Search for the cell housing the specified text and yield its (x, y) center coordinate. 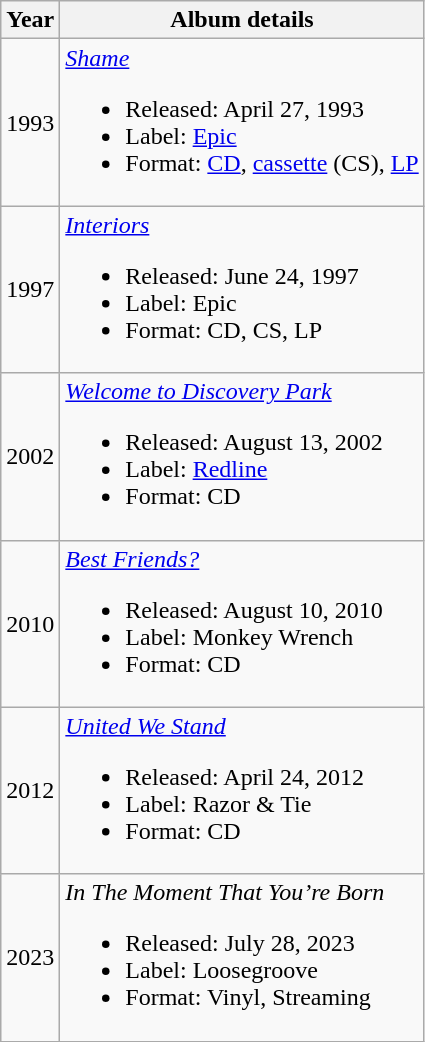
InteriorsReleased: June 24, 1997Label: EpicFormat: CD, CS, LP (242, 290)
ShameReleased: April 27, 1993Label: EpicFormat: CD, cassette (CS), LP (242, 122)
2010 (30, 624)
2002 (30, 456)
United We StandReleased: April 24, 2012Label: Razor & TieFormat: CD (242, 790)
Year (30, 20)
2023 (30, 958)
1997 (30, 290)
In The Moment That You’re BornReleased: July 28, 2023Label: LoosegrooveFormat: Vinyl, Streaming (242, 958)
Album details (242, 20)
Welcome to Discovery ParkReleased: August 13, 2002Label: RedlineFormat: CD (242, 456)
1993 (30, 122)
Best Friends?Released: August 10, 2010Label: Monkey WrenchFormat: CD (242, 624)
2012 (30, 790)
